Scan for the cell matching the given text and deliver its (X, Y) coordinate at center. 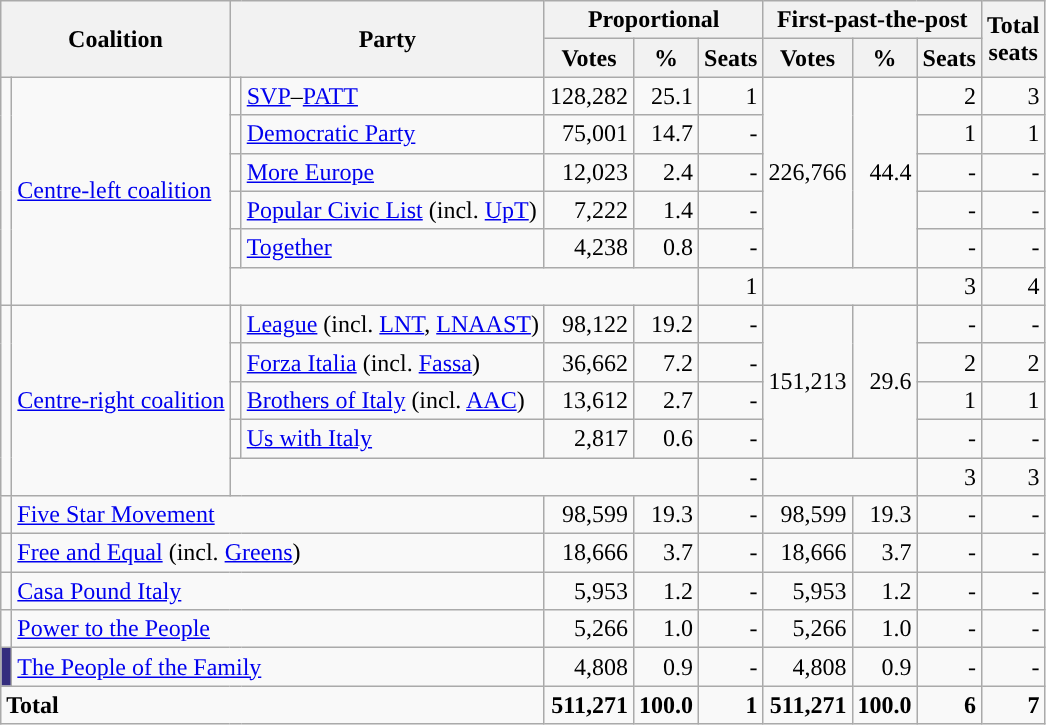
7,222 (588, 210)
Five Star Movement (278, 515)
36,662 (588, 362)
226,766 (808, 172)
Casa Pound Italy (278, 591)
1.4 (666, 210)
14.7 (666, 134)
29.6 (884, 381)
6 (949, 705)
Together (392, 248)
12,023 (588, 172)
Us with Italy (392, 438)
Proportional (654, 20)
Democratic Party (392, 134)
0.6 (666, 438)
4,238 (588, 248)
Centre-right coalition (121, 400)
19.2 (666, 324)
98,122 (588, 324)
Power to the People (278, 629)
Totalseats (1013, 39)
Coalition (116, 39)
More Europe (392, 172)
2,817 (588, 438)
128,282 (588, 96)
0.8 (666, 248)
Brothers of Italy (incl. AAC) (392, 400)
44.4 (884, 172)
SVP–PATT (392, 96)
2.4 (666, 172)
Popular Civic List (incl. UpT) (392, 210)
13,612 (588, 400)
2.7 (666, 400)
Forza Italia (incl. Fassa) (392, 362)
Centre-left coalition (121, 191)
Party (387, 39)
151,213 (808, 381)
Total (273, 705)
The People of the Family (278, 667)
7.2 (666, 362)
25.1 (666, 96)
League (incl. LNT, LNAAST) (392, 324)
75,001 (588, 134)
First-past-the-post (872, 20)
4 (1013, 286)
7 (1013, 705)
Free and Equal (incl. Greens) (278, 553)
